From the cell containing the given text, extract its center point as (x, y) coordinate. 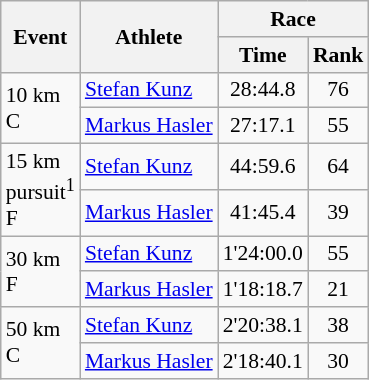
1'18:18.7 (263, 290)
Athlete (149, 36)
2'18:40.1 (263, 361)
Time (263, 55)
39 (338, 213)
30 (338, 361)
Rank (338, 55)
Race (294, 19)
1'24:00.0 (263, 254)
76 (338, 90)
44:59.6 (263, 167)
28:44.8 (263, 90)
10 km C (40, 108)
27:17.1 (263, 126)
15 km pursuit1 F (40, 190)
30 km F (40, 272)
21 (338, 290)
Event (40, 36)
2'20:38.1 (263, 325)
38 (338, 325)
64 (338, 167)
50 km C (40, 342)
41:45.4 (263, 213)
